Output the [x, y] coordinate of the center of the cell containing the given text.  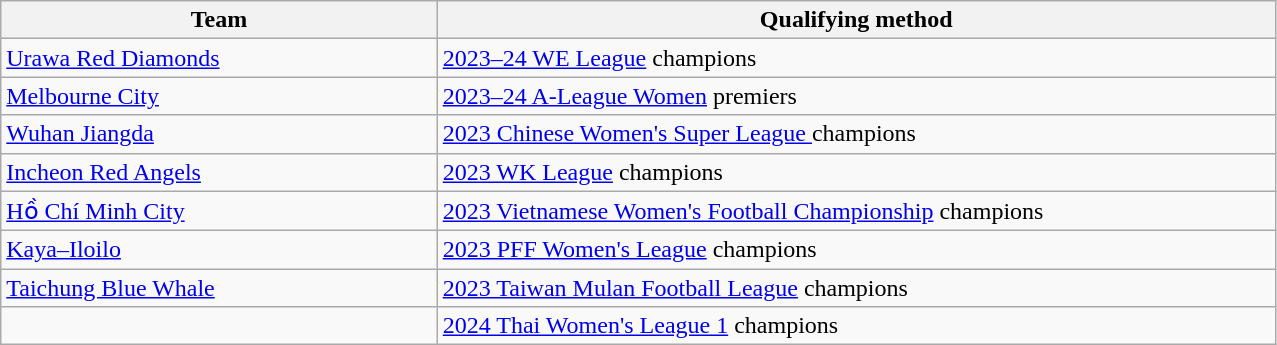
2024 Thai Women's League 1 champions [856, 326]
Wuhan Jiangda [219, 134]
2023–24 WE League champions [856, 58]
Urawa Red Diamonds [219, 58]
2023 WK League champions [856, 172]
Taichung Blue Whale [219, 288]
Melbourne City [219, 96]
Incheon Red Angels [219, 172]
2023 PFF Women's League champions [856, 250]
2023–24 A-League Women premiers [856, 96]
Kaya–Iloilo [219, 250]
Team [219, 20]
2023 Chinese Women's Super League champions [856, 134]
2023 Taiwan Mulan Football League champions [856, 288]
2023 Vietnamese Women's Football Championship champions [856, 211]
Qualifying method [856, 20]
Hồ Chí Minh City [219, 211]
